Search for the cell housing the specified text and yield its (X, Y) center coordinate. 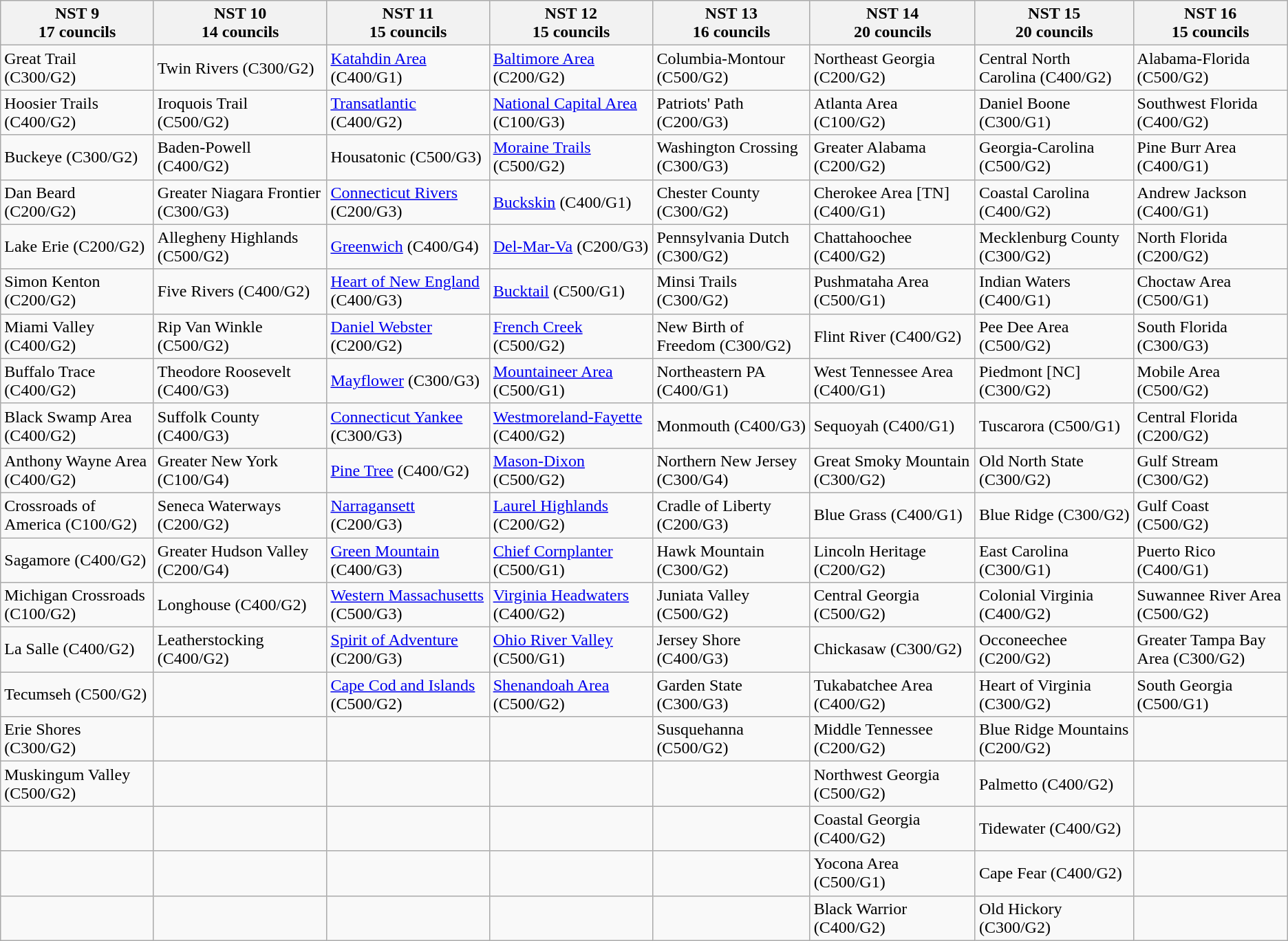
Connecticut Yankee (C300/G3) (408, 425)
Simon Kenton (C200/G2) (77, 292)
Green Mountain (C400/G3) (408, 560)
Washington Crossing (C300/G3) (731, 157)
La Salle (C400/G2) (77, 649)
Great Smoky Mountain (C300/G2) (892, 470)
Choctaw Area (C500/G1) (1210, 292)
Jersey Shore (C400/G3) (731, 649)
Tidewater (C400/G2) (1054, 828)
Laurel Highlands (C200/G2) (571, 515)
Chester County (C300/G2) (731, 202)
Greater Niagara Frontier (C300/G3) (240, 202)
Tukabatchee Area (C400/G2) (892, 695)
Southwest Florida (C400/G2) (1210, 113)
Sagamore (C400/G2) (77, 560)
Spirit of Adventure (C200/G3) (408, 649)
Mountaineer Area (C500/G1) (571, 381)
Moraine Trails (C500/G2) (571, 157)
Buckskin (C400/G1) (571, 202)
NST 10 14 councils (240, 23)
East Carolina (C300/G1) (1054, 560)
Muskingum Valley (C500/G2) (77, 784)
Daniel Boone (C300/G1) (1054, 113)
Cape Cod and Islands (C500/G2) (408, 695)
Chief Cornplanter (C500/G1) (571, 560)
NST 14 20 councils (892, 23)
National Capital Area (C100/G3) (571, 113)
Pine Burr Area (C400/G1) (1210, 157)
Garden State (C300/G3) (731, 695)
NST 16 15 councils (1210, 23)
Buckeye (C300/G2) (77, 157)
NST 15 20 councils (1054, 23)
Occoneechee (C200/G2) (1054, 649)
Georgia-Carolina (C500/G2) (1054, 157)
Suffolk County (C400/G3) (240, 425)
Tuscarora (C500/G1) (1054, 425)
Blue Ridge (C300/G2) (1054, 515)
Blue Ridge Mountains (C200/G2) (1054, 739)
Puerto Rico (C400/G1) (1210, 560)
Mobile Area (C500/G2) (1210, 381)
New Birth of Freedom (C300/G2) (731, 336)
South Georgia (C500/G1) (1210, 695)
Theodore Roosevelt (C400/G3) (240, 381)
Tecumseh (C500/G2) (77, 695)
Pushmataha Area (C500/G1) (892, 292)
Northern New Jersey (C300/G4) (731, 470)
Palmetto (C400/G2) (1054, 784)
Katahdin Area (C400/G1) (408, 67)
Greater New York (C100/G4) (240, 470)
Allegheny Highlands (C500/G2) (240, 246)
Crossroads of America (C100/G2) (77, 515)
Central Florida (C200/G2) (1210, 425)
Virginia Headwaters (C400/G2) (571, 605)
Northeastern PA (C400/G1) (731, 381)
NST 11 15 councils (408, 23)
Greenwich (C400/G4) (408, 246)
Michigan Crossroads (C100/G2) (77, 605)
Hoosier Trails (C400/G2) (77, 113)
Black Swamp Area (C400/G2) (77, 425)
Baden-Powell (C400/G2) (240, 157)
Bucktail (C500/G1) (571, 292)
Greater Tampa Bay Area (C300/G2) (1210, 649)
Rip Van Winkle (C500/G2) (240, 336)
Pee Dee Area (C500/G2) (1054, 336)
Coastal Carolina (C400/G2) (1054, 202)
Minsi Trails (C300/G2) (731, 292)
Ohio River Valley (C500/G1) (571, 649)
Chickasaw (C300/G2) (892, 649)
Central North Carolina (C400/G2) (1054, 67)
Indian Waters (C400/G1) (1054, 292)
Cape Fear (C400/G2) (1054, 874)
Daniel Webster (C200/G2) (408, 336)
NST 12 15 councils (571, 23)
Mayflower (C300/G3) (408, 381)
Iroquois Trail (C500/G2) (240, 113)
Westmoreland-Fayette (C400/G2) (571, 425)
Mason-Dixon (C500/G2) (571, 470)
Colonial Virginia (C400/G2) (1054, 605)
Dan Beard (C200/G2) (77, 202)
Del-Mar-Va (C200/G3) (571, 246)
Cradle of Liberty (C200/G3) (731, 515)
Central Georgia (C500/G2) (892, 605)
Greater Hudson Valley (C200/G4) (240, 560)
Patriots' Path (C200/G3) (731, 113)
Baltimore Area (C200/G2) (571, 67)
Blue Grass (C400/G1) (892, 515)
Five Rivers (C400/G2) (240, 292)
Heart of New England (C400/G3) (408, 292)
Old North State (C300/G2) (1054, 470)
Lincoln Heritage (C200/G2) (892, 560)
Juniata Valley (C500/G2) (731, 605)
Atlanta Area (C100/G2) (892, 113)
Mecklenburg County (C300/G2) (1054, 246)
West Tennessee Area (C400/G1) (892, 381)
Anthony Wayne Area (C400/G2) (77, 470)
Piedmont [NC] (C300/G2) (1054, 381)
Middle Tennessee (C200/G2) (892, 739)
Pine Tree (C400/G2) (408, 470)
Connecticut Rivers (C200/G3) (408, 202)
Leatherstocking (C400/G2) (240, 649)
Narragansett (C200/G3) (408, 515)
Columbia-Montour (C500/G2) (731, 67)
Great Trail (C300/G2) (77, 67)
North Florida (C200/G2) (1210, 246)
Seneca Waterways (C200/G2) (240, 515)
Cherokee Area [TN] (C400/G1) (892, 202)
Twin Rivers (C300/G2) (240, 67)
Sequoyah (C400/G1) (892, 425)
Old Hickory (C300/G2) (1054, 918)
Hawk Mountain (C300/G2) (731, 560)
NST 9 17 councils (77, 23)
Susquehanna (C500/G2) (731, 739)
NST 13 16 councils (731, 23)
Black Warrior (C400/G2) (892, 918)
Alabama-Florida (C500/G2) (1210, 67)
Andrew Jackson (C400/G1) (1210, 202)
Miami Valley (C400/G2) (77, 336)
South Florida (C300/G3) (1210, 336)
Transatlantic (C400/G2) (408, 113)
Northeast Georgia (C200/G2) (892, 67)
French Creek (C500/G2) (571, 336)
Flint River (C400/G2) (892, 336)
Lake Erie (C200/G2) (77, 246)
Yocona Area (C500/G1) (892, 874)
Gulf Coast (C500/G2) (1210, 515)
Heart of Virginia (C300/G2) (1054, 695)
Buffalo Trace (C400/G2) (77, 381)
Shenandoah Area (C500/G2) (571, 695)
Erie Shores (C300/G2) (77, 739)
Pennsylvania Dutch (C300/G2) (731, 246)
Northwest Georgia (C500/G2) (892, 784)
Monmouth (C400/G3) (731, 425)
Chattahoochee (C400/G2) (892, 246)
Western Massachusetts (C500/G3) (408, 605)
Greater Alabama (C200/G2) (892, 157)
Coastal Georgia (C400/G2) (892, 828)
Gulf Stream (C300/G2) (1210, 470)
Housatonic (C500/G3) (408, 157)
Longhouse (C400/G2) (240, 605)
Suwannee River Area (C500/G2) (1210, 605)
